Scan for the cell matching the given text and deliver its [X, Y] coordinate at center. 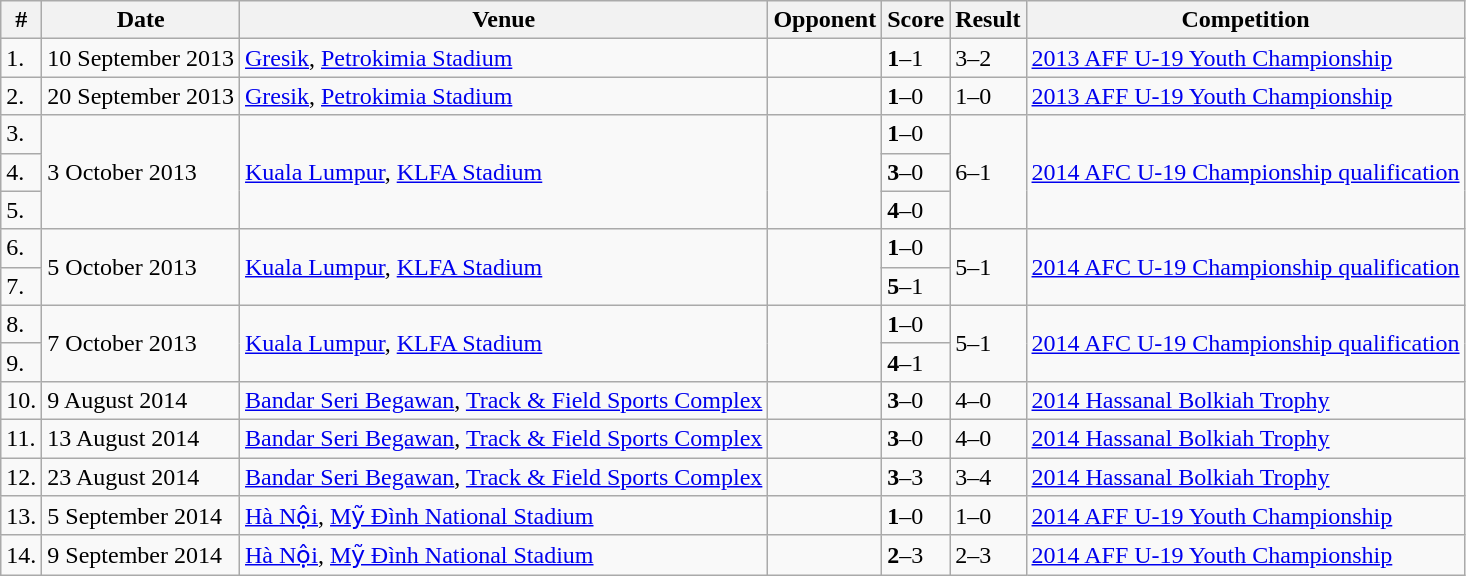
6. [22, 248]
23 August 2014 [141, 477]
Venue [504, 20]
9 September 2014 [141, 555]
7. [22, 286]
13 August 2014 [141, 438]
Date [141, 20]
7 October 2013 [141, 343]
8. [22, 324]
9 August 2014 [141, 400]
3 October 2013 [141, 172]
2. [22, 96]
1–1 [916, 58]
1. [22, 58]
5 September 2014 [141, 516]
6–1 [988, 172]
12. [22, 477]
11. [22, 438]
13. [22, 516]
3. [22, 134]
20 September 2013 [141, 96]
4. [22, 172]
4–1 [916, 362]
Opponent [825, 20]
# [22, 20]
5. [22, 210]
5 October 2013 [141, 267]
3–4 [988, 477]
Score [916, 20]
Result [988, 20]
10. [22, 400]
3–3 [916, 477]
3–2 [988, 58]
Competition [1246, 20]
10 September 2013 [141, 58]
14. [22, 555]
9. [22, 362]
